Capture the cell that displays the provided text and extract its (x, y) central coordinate. 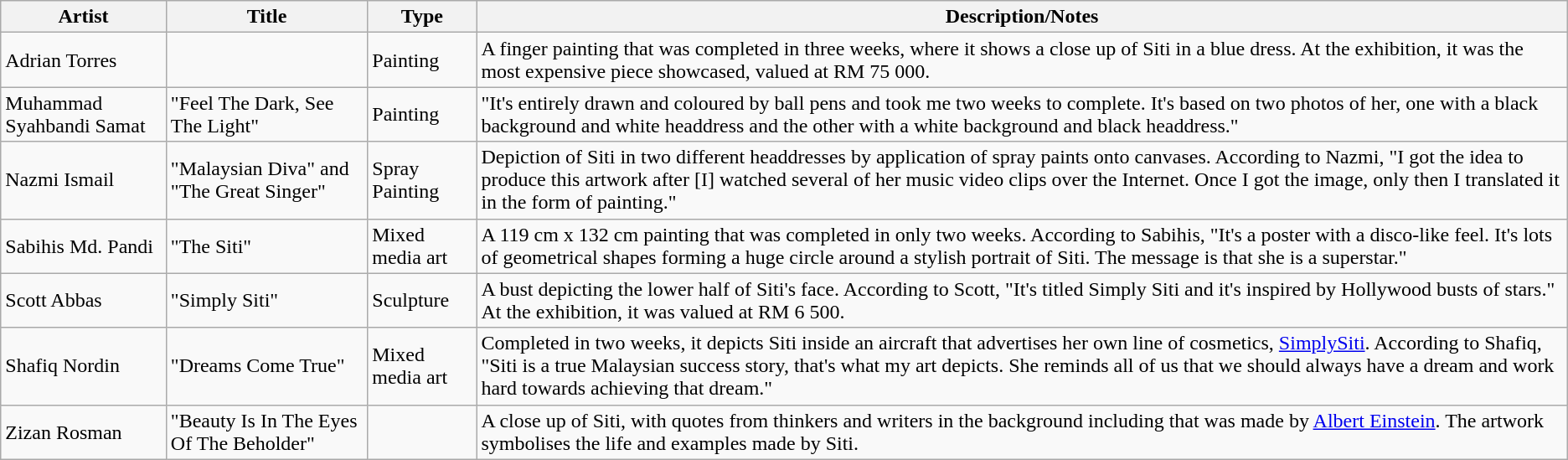
"Simply Siti" (266, 300)
Type (422, 17)
Sabihis Md. Pandi (84, 246)
Spray Painting (422, 180)
Sculpture (422, 300)
"Feel The Dark, See The Light" (266, 114)
Scott Abbas (84, 300)
Adrian Torres (84, 60)
Shafiq Nordin (84, 366)
Muhammad Syahbandi Samat (84, 114)
"Malaysian Diva" and "The Great Singer" (266, 180)
Title (266, 17)
Artist (84, 17)
Zizan Rosman (84, 432)
"Beauty Is In The Eyes Of The Beholder" (266, 432)
"The Siti" (266, 246)
Description/Notes (1022, 17)
"Dreams Come True" (266, 366)
Nazmi Ismail (84, 180)
